Output the [X, Y] coordinate of the center of the cell containing the given text.  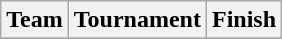
Team [35, 20]
Finish [244, 20]
Tournament [137, 20]
